Scan for the cell matching the given text and deliver its [x, y] coordinate at center. 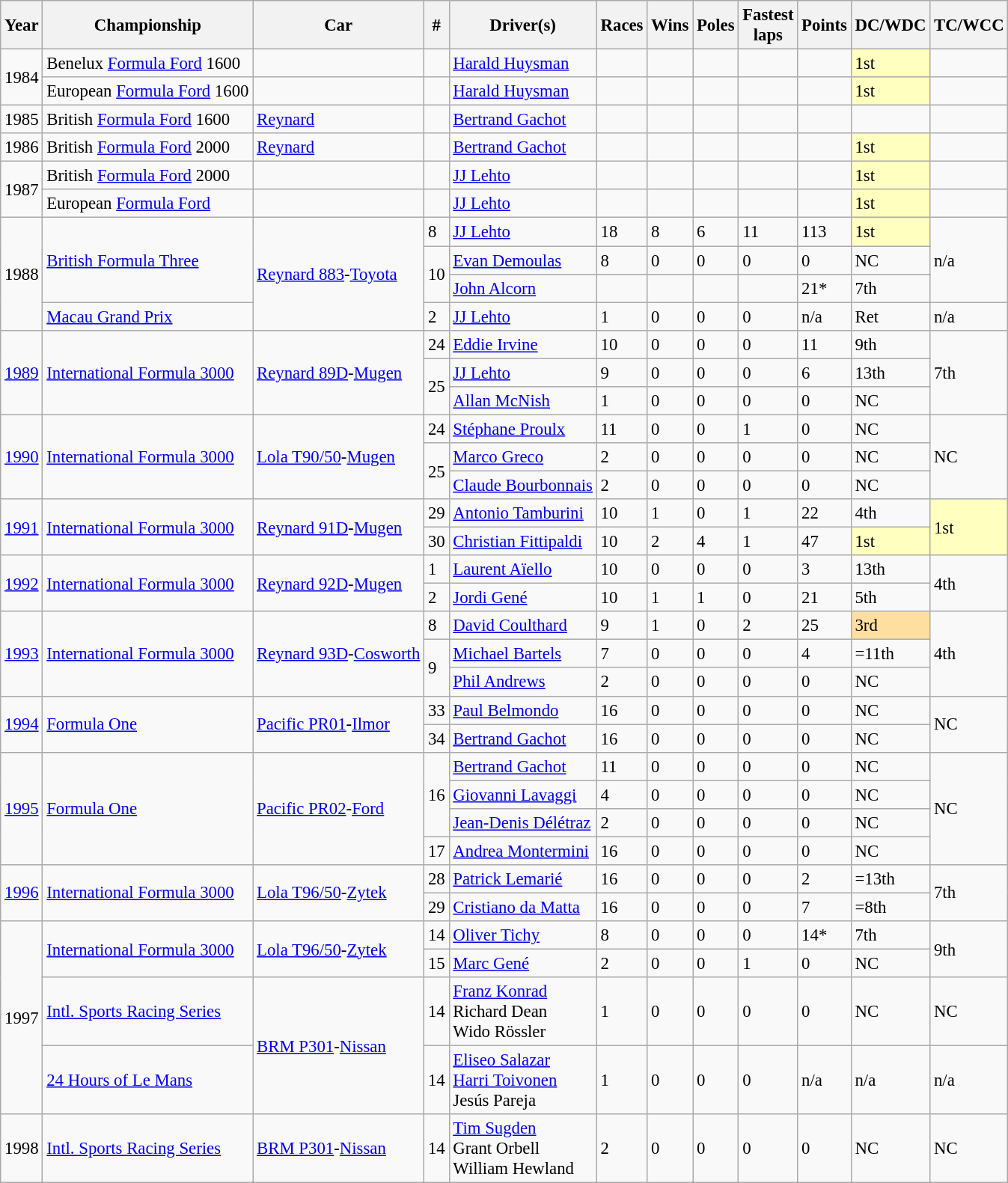
1993 [22, 654]
Paul Belmondo [522, 710]
Reynard 89D-Mugen [338, 373]
Cristiano da Matta [522, 907]
1985 [22, 120]
Patrick Lemarié [522, 879]
Reynard 883-Toyota [338, 274]
3 [825, 569]
Benelux Formula Ford 1600 [148, 64]
47 [825, 542]
Pacific PR01-Ilmor [338, 724]
Lola T90/50-Mugen [338, 456]
# [437, 25]
22 [825, 513]
Michael Bartels [522, 654]
Ret [891, 317]
1987 [22, 190]
28 [437, 879]
113 [825, 232]
British Formula Three [148, 260]
1992 [22, 584]
European Formula Ford 1600 [148, 91]
Year [22, 25]
Reynard 91D-Mugen [338, 527]
1991 [22, 527]
Oliver Tichy [522, 935]
Phil Andrews [522, 682]
Stéphane Proulx [522, 429]
Franz Konrad Richard Dean Wido Rössler [522, 1012]
David Coulthard [522, 626]
1984 [22, 78]
John Alcorn [522, 288]
Pacific PR02-Ford [338, 808]
=13th [891, 879]
Wins [671, 25]
Evan Demoulas [522, 260]
TC/WCC [969, 25]
18 [622, 232]
1996 [22, 893]
1986 [22, 147]
Car [338, 25]
=11th [891, 654]
=8th [891, 907]
Fastestlaps [768, 25]
Tim Sugden Grant Orbell William Hewland [522, 1149]
1990 [22, 456]
Driver(s) [522, 25]
Allan McNish [522, 401]
Reynard 93D-Cosworth [338, 654]
1994 [22, 724]
17 [437, 851]
Championship [148, 25]
33 [437, 710]
Marc Gené [522, 964]
Macau Grand Prix [148, 317]
Races [622, 25]
Reynard 92D-Mugen [338, 584]
Poles [715, 25]
Laurent Aïello [522, 569]
5th [891, 598]
21* [825, 288]
34 [437, 739]
Points [825, 25]
14* [825, 935]
1995 [22, 808]
Christian Fittipaldi [522, 542]
1989 [22, 373]
DC/WDC [891, 25]
Andrea Montermini [522, 851]
Jordi Gené [522, 598]
3rd [891, 626]
Jean-Denis Délétraz [522, 823]
1997 [22, 1018]
Marco Greco [522, 457]
Eliseo Salazar Harri Toivonen Jesús Pareja [522, 1080]
1998 [22, 1149]
Claude Bourbonnais [522, 485]
30 [437, 542]
15 [437, 964]
Antonio Tamburini [522, 513]
24 Hours of Le Mans [148, 1080]
Giovanni Lavaggi [522, 795]
Eddie Irvine [522, 344]
European Formula Ford [148, 204]
21 [825, 598]
1988 [22, 274]
British Formula Ford 1600 [148, 120]
